Return the [x, y] coordinate for the center point of the cell that contains the specified text.  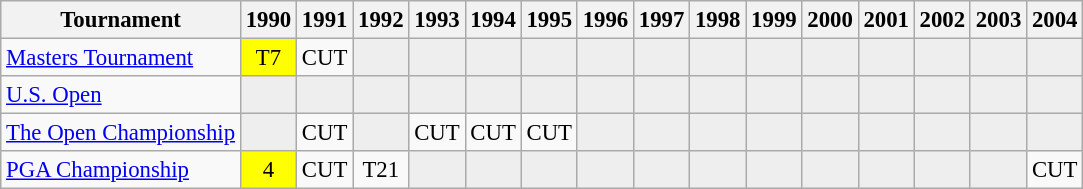
1999 [774, 20]
2000 [830, 20]
U.S. Open [121, 95]
1990 [268, 20]
2004 [1055, 20]
PGA Championship [121, 170]
2002 [942, 20]
1998 [718, 20]
1991 [325, 20]
1997 [661, 20]
1996 [605, 20]
T21 [381, 170]
4 [268, 170]
Masters Tournament [121, 58]
The Open Championship [121, 133]
1993 [437, 20]
1992 [381, 20]
2001 [886, 20]
1995 [549, 20]
Tournament [121, 20]
T7 [268, 58]
1994 [493, 20]
2003 [998, 20]
